Pinpoint the cell where the given text exists, returning its (x, y) midpoint coordinate. 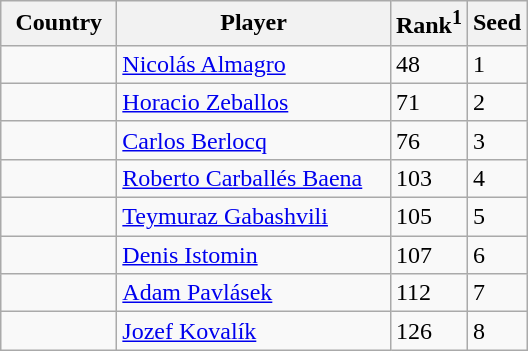
Seed (496, 24)
Denis Istomin (254, 255)
107 (428, 255)
Adam Pavlásek (254, 293)
103 (428, 178)
4 (496, 178)
Player (254, 24)
Roberto Carballés Baena (254, 178)
48 (428, 64)
2 (496, 102)
3 (496, 140)
76 (428, 140)
7 (496, 293)
126 (428, 331)
Country (59, 24)
Carlos Berlocq (254, 140)
6 (496, 255)
Jozef Kovalík (254, 331)
Rank1 (428, 24)
Teymuraz Gabashvili (254, 217)
Horacio Zeballos (254, 102)
8 (496, 331)
71 (428, 102)
Nicolás Almagro (254, 64)
5 (496, 217)
105 (428, 217)
1 (496, 64)
112 (428, 293)
